Find where the given text appears and provide that cell's center as [X, Y] coordinate. 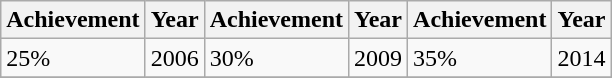
2006 [174, 58]
35% [480, 58]
2014 [582, 58]
25% [73, 58]
30% [276, 58]
2009 [378, 58]
